Scan for the cell matching the given text and deliver its (x, y) coordinate at center. 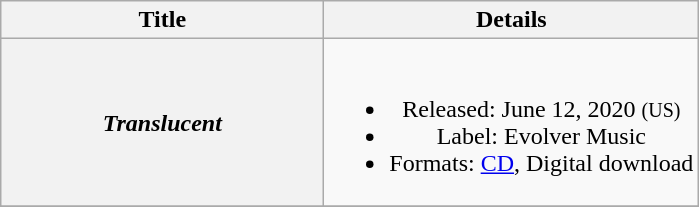
Released: June 12, 2020 (US)Label: Evolver MusicFormats: CD, Digital download (512, 122)
Details (512, 20)
Title (162, 20)
Translucent (162, 122)
